Determine the (X, Y) coordinate at the center of the cell enclosing the given text.  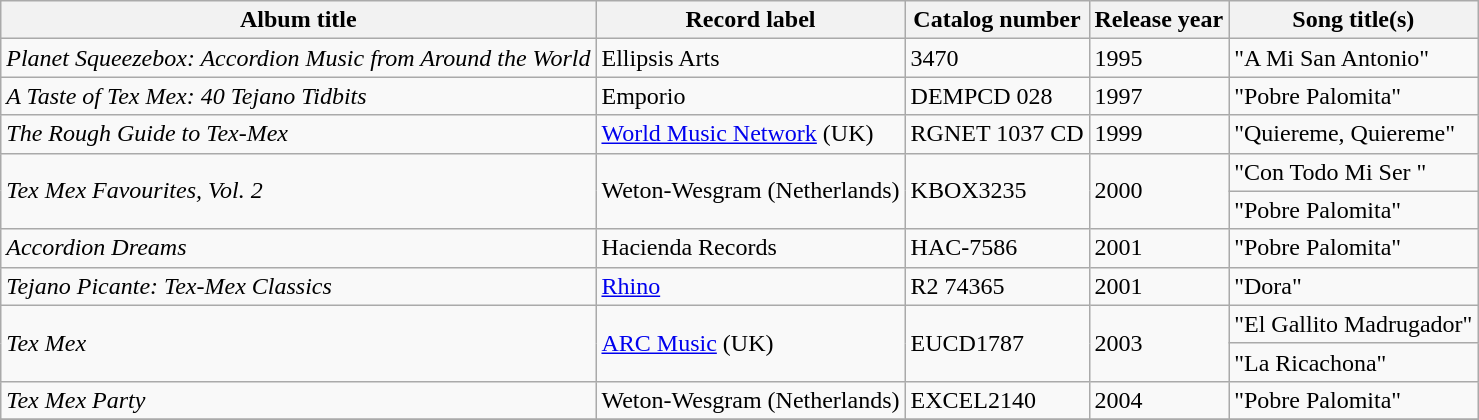
"Con Todo Mi Ser " (1354, 172)
"A Mi San Antonio" (1354, 58)
Tejano Picante: Tex-Mex Classics (298, 286)
Tex Mex (298, 343)
"Dora" (1354, 286)
Rhino (750, 286)
1999 (1159, 134)
Release year (1159, 20)
1997 (1159, 96)
DEMPCD 028 (997, 96)
HAC-7586 (997, 248)
Hacienda Records (750, 248)
Tex Mex Party (298, 400)
2003 (1159, 343)
2004 (1159, 400)
"La Ricachona" (1354, 362)
"Quiereme, Quiereme" (1354, 134)
Tex Mex Favourites, Vol. 2 (298, 191)
Record label (750, 20)
The Rough Guide to Tex-Mex (298, 134)
A Taste of Tex Mex: 40 Tejano Tidbits (298, 96)
Emporio (750, 96)
Accordion Dreams (298, 248)
KBOX3235 (997, 191)
R2 74365 (997, 286)
3470 (997, 58)
Catalog number (997, 20)
Planet Squeezebox: Accordion Music from Around the World (298, 58)
ARC Music (UK) (750, 343)
Song title(s) (1354, 20)
Album title (298, 20)
EUCD1787 (997, 343)
World Music Network (UK) (750, 134)
Ellipsis Arts (750, 58)
1995 (1159, 58)
"El Gallito Madrugador" (1354, 324)
RGNET 1037 CD (997, 134)
2000 (1159, 191)
EXCEL2140 (997, 400)
